Capture the cell that displays the provided text and extract its (X, Y) central coordinate. 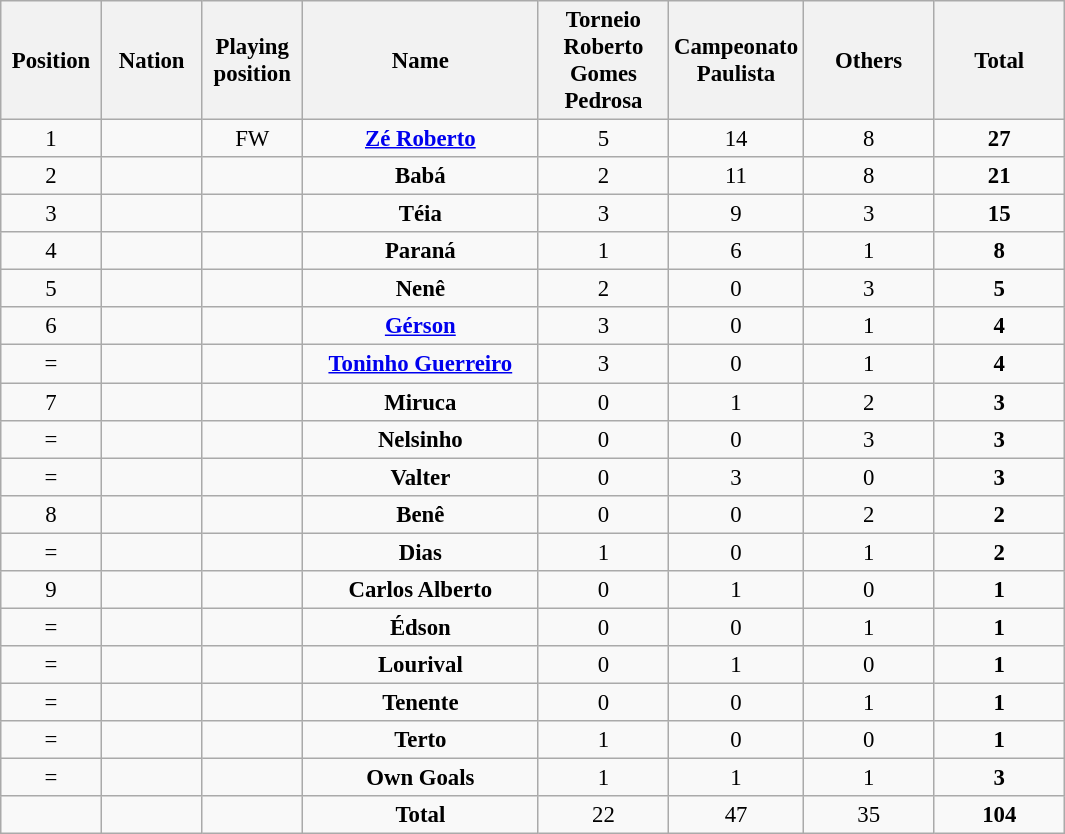
35 (868, 815)
Campeonato Paulista (736, 60)
7 (52, 402)
Toninho Guerreiro (421, 364)
Torneio Roberto Gomes Pedrosa (604, 60)
Paraná (421, 251)
Playing position (252, 60)
Others (868, 60)
Dias (421, 552)
47 (736, 815)
Nation (152, 60)
Benê (421, 514)
Nelsinho (421, 439)
Valter (421, 477)
Édson (421, 627)
Gérson (421, 327)
104 (1000, 815)
Carlos Alberto (421, 590)
Babá (421, 176)
14 (736, 139)
11 (736, 176)
FW (252, 139)
Nenê (421, 289)
15 (1000, 214)
Téia (421, 214)
Position (52, 60)
Own Goals (421, 778)
22 (604, 815)
Tenente (421, 702)
Lourival (421, 665)
Terto (421, 740)
21 (1000, 176)
Name (421, 60)
27 (1000, 139)
Zé Roberto (421, 139)
Miruca (421, 402)
